For the text-containing cell, return its midpoint in (X, Y) coordinate format. 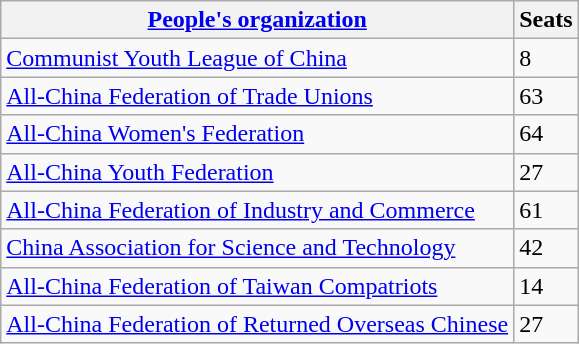
Seats (546, 20)
42 (546, 248)
People's organization (258, 20)
All-China Women's Federation (258, 134)
All-China Federation of Returned Overseas Chinese (258, 324)
61 (546, 210)
All-China Federation of Taiwan Compatriots (258, 286)
All-China Federation of Industry and Commerce (258, 210)
14 (546, 286)
63 (546, 96)
64 (546, 134)
China Association for Science and Technology (258, 248)
All-China Federation of Trade Unions (258, 96)
All-China Youth Federation (258, 172)
8 (546, 58)
Communist Youth League of China (258, 58)
